From the cell containing the given text, extract its center point as [x, y] coordinate. 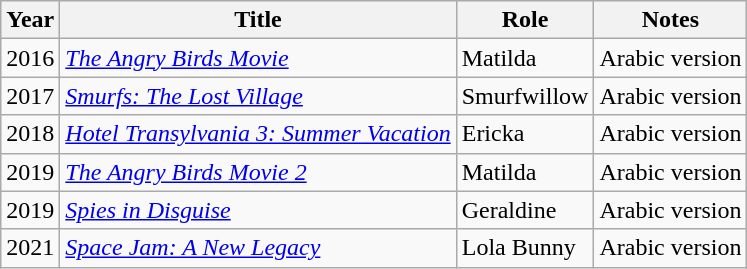
The Angry Birds Movie 2 [258, 172]
Ericka [525, 134]
Notes [670, 20]
2021 [30, 248]
Year [30, 20]
Smurfwillow [525, 96]
Hotel Transylvania 3: Summer Vacation [258, 134]
The Angry Birds Movie [258, 58]
Smurfs: The Lost Village [258, 96]
2016 [30, 58]
Spies in Disguise [258, 210]
Title [258, 20]
Lola Bunny [525, 248]
Geraldine [525, 210]
2017 [30, 96]
2018 [30, 134]
Role [525, 20]
Space Jam: A New Legacy [258, 248]
